For the text-containing cell, return its midpoint in (x, y) coordinate format. 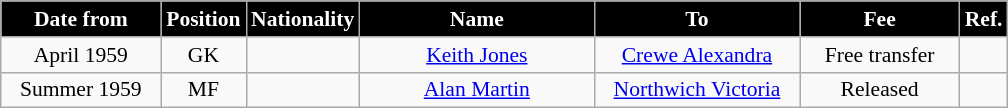
Free transfer (880, 55)
GK (204, 55)
To (696, 19)
Keith Jones (476, 55)
Northwich Victoria (696, 90)
Released (880, 90)
Alan Martin (476, 90)
Nationality (302, 19)
Summer 1959 (81, 90)
Fee (880, 19)
MF (204, 90)
Position (204, 19)
Crewe Alexandra (696, 55)
April 1959 (81, 55)
Name (476, 19)
Ref. (984, 19)
Date from (81, 19)
